Capture the cell that displays the provided text and extract its (x, y) central coordinate. 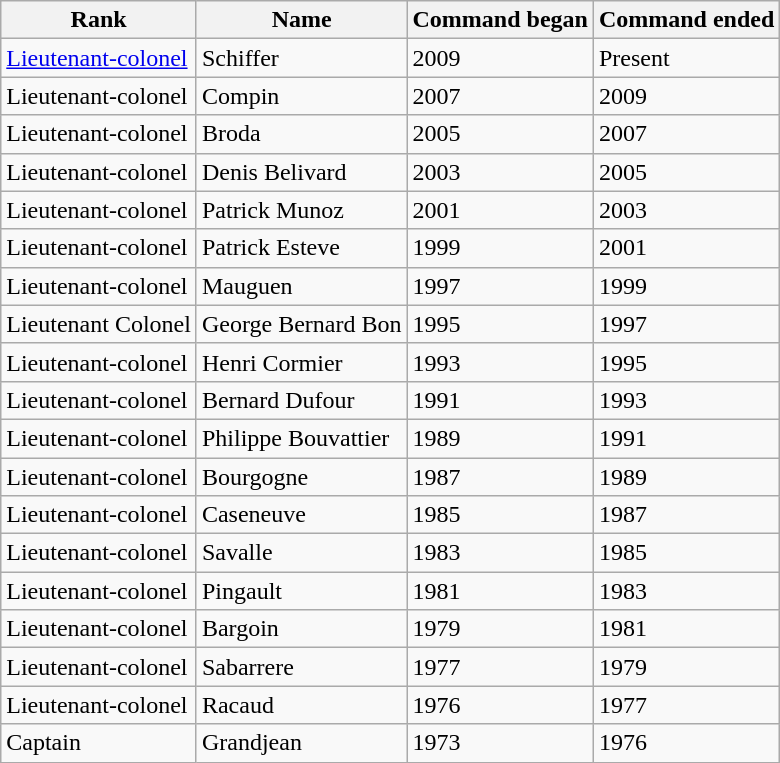
Bargoin (302, 629)
Captain (99, 743)
Present (686, 58)
Name (302, 20)
Denis Belivard (302, 172)
Compin (302, 96)
Sabarrere (302, 667)
Patrick Esteve (302, 248)
George Bernard Bon (302, 324)
Philippe Bouvattier (302, 438)
Patrick Munoz (302, 210)
Pingault (302, 591)
Schiffer (302, 58)
Command began (500, 20)
Lieutenant Colonel (99, 324)
1973 (500, 743)
Henri Cormier (302, 362)
Racaud (302, 705)
Bourgogne (302, 477)
Savalle (302, 553)
Grandjean (302, 743)
Broda (302, 134)
Mauguen (302, 286)
Command ended (686, 20)
Bernard Dufour (302, 400)
Rank (99, 20)
Caseneuve (302, 515)
